Detect which cell encompasses the target text, then output its [x, y] center coordinate. 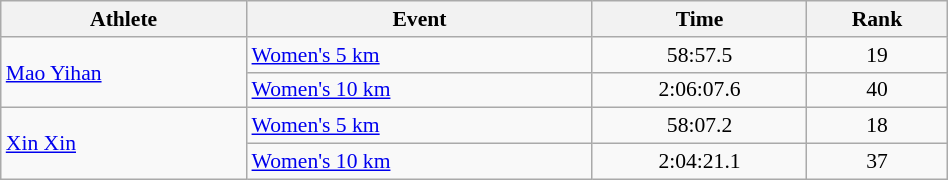
Athlete [124, 19]
58:57.5 [699, 55]
Rank [878, 19]
2:06:07.6 [699, 90]
40 [878, 90]
Event [420, 19]
Xin Xin [124, 144]
58:07.2 [699, 126]
Mao Yihan [124, 72]
18 [878, 126]
37 [878, 162]
19 [878, 55]
Time [699, 19]
2:04:21.1 [699, 162]
